Detect which cell encompasses the target text, then output its (x, y) center coordinate. 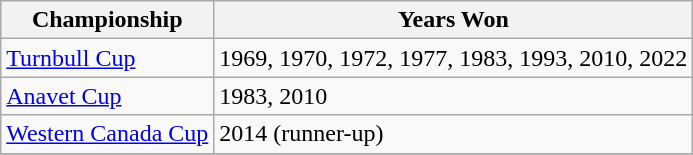
Western Canada Cup (108, 134)
1983, 2010 (454, 96)
1969, 1970, 1972, 1977, 1983, 1993, 2010, 2022 (454, 58)
2014 (runner-up) (454, 134)
Championship (108, 20)
Anavet Cup (108, 96)
Turnbull Cup (108, 58)
Years Won (454, 20)
